For the text-containing cell, return its midpoint in (x, y) coordinate format. 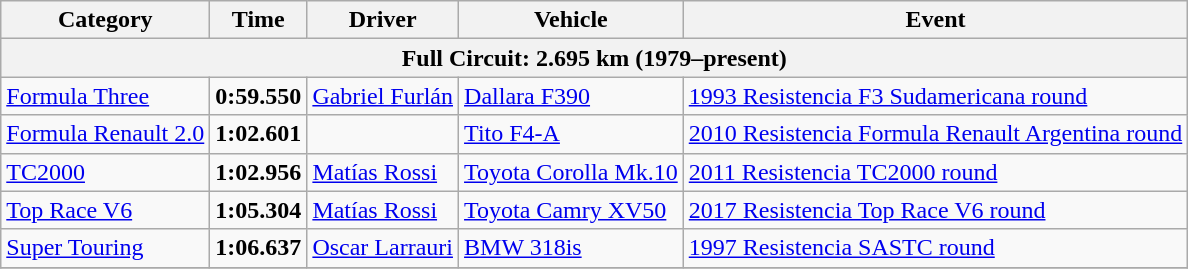
Formula Three (106, 96)
1993 Resistencia F3 Sudamericana round (936, 96)
Driver (383, 20)
2010 Resistencia Formula Renault Argentina round (936, 134)
Oscar Larrauri (383, 248)
1:06.637 (258, 248)
Super Touring (106, 248)
0:59.550 (258, 96)
Top Race V6 (106, 210)
Full Circuit: 2.695 km (1979–present) (594, 58)
Toyota Camry XV50 (572, 210)
TC2000 (106, 172)
BMW 318is (572, 248)
Formula Renault 2.0 (106, 134)
Toyota Corolla Mk.10 (572, 172)
1:05.304 (258, 210)
Category (106, 20)
1:02.601 (258, 134)
Time (258, 20)
2011 Resistencia TC2000 round (936, 172)
Dallara F390 (572, 96)
2017 Resistencia Top Race V6 round (936, 210)
Tito F4-A (572, 134)
1997 Resistencia SASTC round (936, 248)
Gabriel Furlán (383, 96)
Vehicle (572, 20)
1:02.956 (258, 172)
Event (936, 20)
